Scan for the cell matching the given text and deliver its (x, y) coordinate at center. 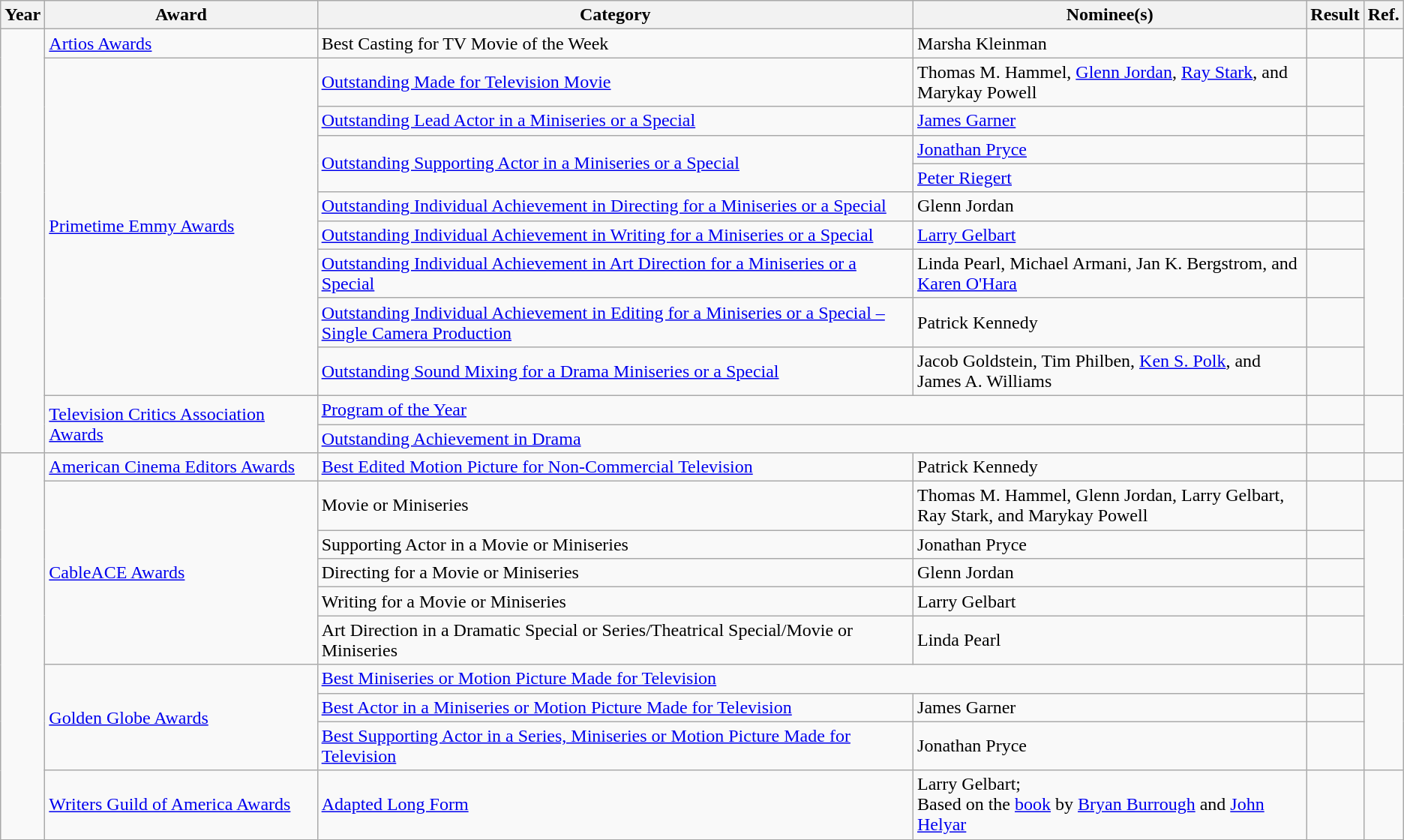
Outstanding Individual Achievement in Editing for a Miniseries or a Special – Single Camera Production (615, 322)
Outstanding Individual Achievement in Writing for a Miniseries or a Special (615, 235)
CableACE Awards (181, 573)
Adapted Long Form (615, 805)
Best Casting for TV Movie of the Week (615, 43)
Outstanding Individual Achievement in Directing for a Miniseries or a Special (615, 206)
Television Critics Association Awards (181, 424)
Best Actor in a Miniseries or Motion Picture Made for Television (615, 707)
Thomas M. Hammel, Glenn Jordan, Larry Gelbart, Ray Stark, and Marykay Powell (1110, 505)
Outstanding Lead Actor in a Miniseries or a Special (615, 121)
Outstanding Sound Mixing for a Drama Miniseries or a Special (615, 370)
Outstanding Supporting Actor in a Miniseries or a Special (615, 163)
Year (22, 15)
Primetime Emmy Awards (181, 226)
Artios Awards (181, 43)
Outstanding Achievement in Drama (811, 439)
Best Supporting Actor in a Series, Miniseries or Motion Picture Made for Television (615, 745)
Writers Guild of America Awards (181, 805)
Golden Globe Awards (181, 717)
Outstanding Made for Television Movie (615, 82)
Best Edited Motion Picture for Non-Commercial Television (615, 467)
Linda Pearl (1110, 640)
Nominee(s) (1110, 15)
Award (181, 15)
Peter Riegert (1110, 178)
Outstanding Individual Achievement in Art Direction for a Miniseries or a Special (615, 273)
Directing for a Movie or Miniseries (615, 573)
Category (615, 15)
Linda Pearl, Michael Armani, Jan K. Bergstrom, and Karen O'Hara (1110, 273)
Writing for a Movie or Miniseries (615, 601)
Art Direction in a Dramatic Special or Series/Theatrical Special/Movie or Miniseries (615, 640)
American Cinema Editors Awards (181, 467)
Result (1335, 15)
Best Miniseries or Motion Picture Made for Television (811, 679)
Supporting Actor in a Movie or Miniseries (615, 544)
Larry Gelbart; Based on the book by Bryan Burrough and John Helyar (1110, 805)
Program of the Year (811, 409)
Movie or Miniseries (615, 505)
Thomas M. Hammel, Glenn Jordan, Ray Stark, and Marykay Powell (1110, 82)
Jacob Goldstein, Tim Philben, Ken S. Polk, and James A. Williams (1110, 370)
Marsha Kleinman (1110, 43)
Ref. (1383, 15)
